Output the [x, y] coordinate of the center of the cell containing the given text.  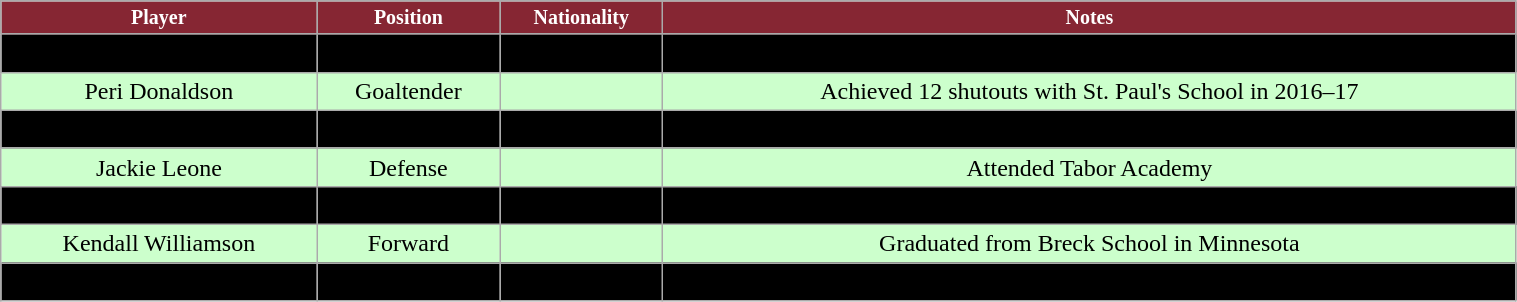
Played with the Northern Cyclones of the NEWJHL [1090, 53]
Kendall Williamson [159, 244]
Bailey Bennett [159, 53]
Notes [1090, 18]
Peri Donaldson [159, 91]
Graduated from Breck School in Minnesota [1090, 244]
Position [408, 18]
Goaltender [408, 91]
Played for the Nepean Wildcats in Ontario [1090, 129]
Achieved 12 shutouts with St. Paul's School in 2016–17 [1090, 91]
Shelby Wood [159, 282]
Member of 2016 Team Canada U18 [1090, 205]
Player [159, 18]
Coralie Larose [159, 129]
Played for Team Canada U18 [1090, 282]
Attended Tabor Academy [1090, 167]
Malia Schneider [159, 205]
Nationality [582, 18]
Jackie Leone [159, 167]
